Output the (X, Y) coordinate of the center of the cell containing the given text.  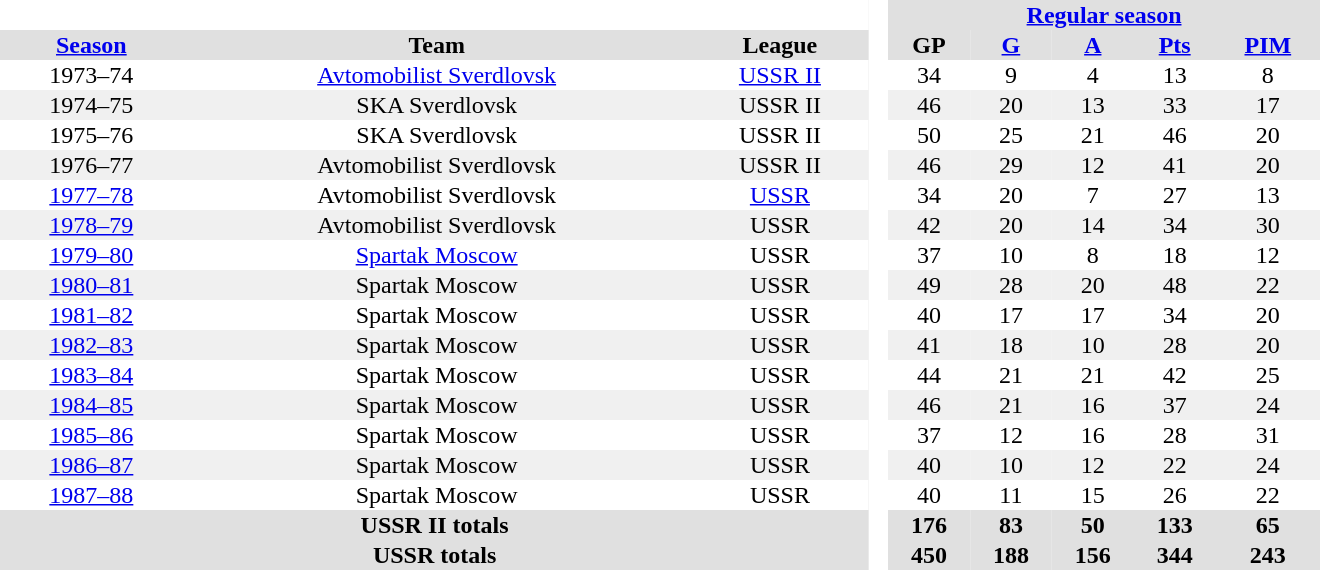
29 (1011, 165)
1979–80 (92, 255)
15 (1093, 495)
450 (929, 555)
PIM (1268, 45)
1981–82 (92, 315)
65 (1268, 525)
49 (929, 285)
GP (929, 45)
1980–81 (92, 285)
G (1011, 45)
USSR II totals (434, 525)
League (780, 45)
USSR totals (434, 555)
176 (929, 525)
1985–86 (92, 435)
11 (1011, 495)
1974–75 (92, 105)
243 (1268, 555)
27 (1175, 195)
1984–85 (92, 405)
A (1093, 45)
1977–78 (92, 195)
Team (437, 45)
7 (1093, 195)
Season (92, 45)
1982–83 (92, 345)
48 (1175, 285)
188 (1011, 555)
31 (1268, 435)
4 (1093, 75)
Pts (1175, 45)
1973–74 (92, 75)
1976–77 (92, 165)
1975–76 (92, 135)
133 (1175, 525)
30 (1268, 225)
1978–79 (92, 225)
1987–88 (92, 495)
83 (1011, 525)
344 (1175, 555)
44 (929, 375)
33 (1175, 105)
156 (1093, 555)
1986–87 (92, 465)
Regular season (1104, 15)
26 (1175, 495)
14 (1093, 225)
9 (1011, 75)
1983–84 (92, 375)
